Scan for the cell matching the given text and deliver its [x, y] coordinate at center. 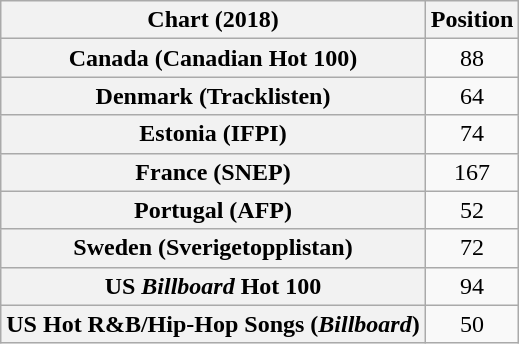
Estonia (IFPI) [213, 134]
50 [472, 324]
Canada (Canadian Hot 100) [213, 58]
Position [472, 20]
74 [472, 134]
52 [472, 210]
US Hot R&B/Hip-Hop Songs (Billboard) [213, 324]
64 [472, 96]
Sweden (Sverigetopplistan) [213, 248]
94 [472, 286]
France (SNEP) [213, 172]
72 [472, 248]
Denmark (Tracklisten) [213, 96]
Chart (2018) [213, 20]
US Billboard Hot 100 [213, 286]
88 [472, 58]
Portugal (AFP) [213, 210]
167 [472, 172]
